Capture the cell that displays the provided text and extract its (x, y) central coordinate. 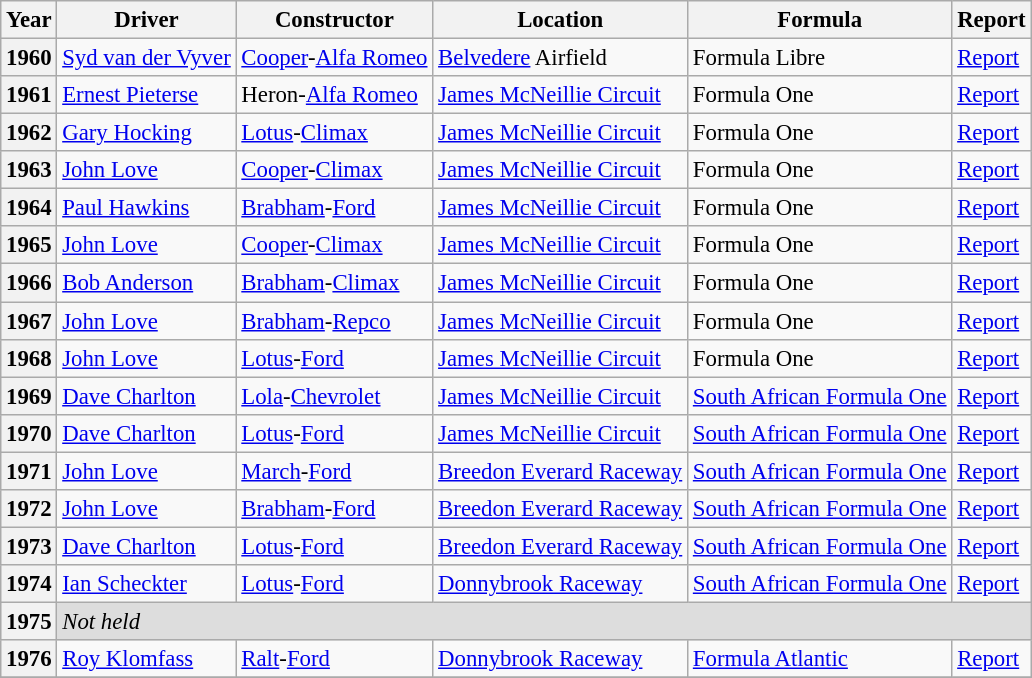
Lotus-Climax (334, 133)
Year (29, 20)
Gary Hocking (146, 133)
Syd van der Vyver (146, 58)
1964 (29, 208)
Paul Hawkins (146, 208)
Ian Scheckter (146, 584)
1963 (29, 170)
Heron-Alfa Romeo (334, 95)
1970 (29, 433)
Driver (146, 20)
Brabham-Climax (334, 283)
1969 (29, 396)
1971 (29, 471)
1975 (29, 621)
Formula Atlantic (820, 659)
1968 (29, 358)
1965 (29, 245)
1962 (29, 133)
Formula (820, 20)
1973 (29, 546)
Brabham-Repco (334, 321)
Cooper-Alfa Romeo (334, 58)
March-Ford (334, 471)
Constructor (334, 20)
Ernest Pieterse (146, 95)
1974 (29, 584)
1966 (29, 283)
Location (560, 20)
Formula Libre (820, 58)
Roy Klomfass (146, 659)
1961 (29, 95)
Ralt-Ford (334, 659)
Bob Anderson (146, 283)
Lola-Chevrolet (334, 396)
Not held (544, 621)
Belvedere Airfield (560, 58)
1972 (29, 509)
1976 (29, 659)
1960 (29, 58)
1967 (29, 321)
